Identify which cell holds the provided text, then report its (X, Y) central coordinate. 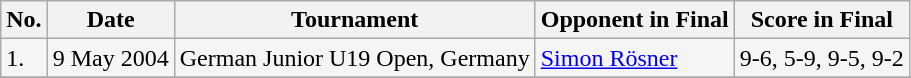
No. (24, 20)
German Junior U19 Open, Germany (354, 58)
1. (24, 58)
Opponent in Final (634, 20)
Simon Rösner (634, 58)
Score in Final (822, 20)
9 May 2004 (110, 58)
Tournament (354, 20)
Date (110, 20)
9-6, 5-9, 9-5, 9-2 (822, 58)
